Extract the (X, Y) coordinate from the center of the cell holding the provided text.  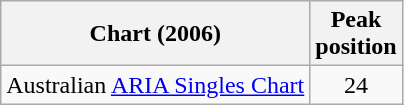
Chart (2006) (156, 34)
Australian ARIA Singles Chart (156, 85)
24 (356, 85)
Peakposition (356, 34)
